Capture the cell that displays the provided text and extract its (X, Y) central coordinate. 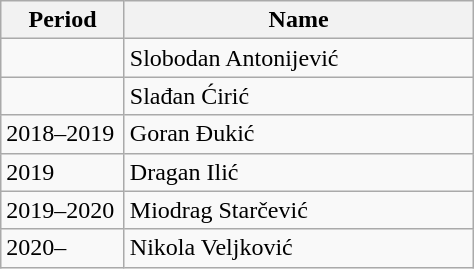
Slobodan Antonijević (298, 58)
Period (63, 20)
Name (298, 20)
2018–2019 (63, 134)
2020– (63, 248)
Dragan Ilić (298, 172)
2019–2020 (63, 210)
Nikola Veljković (298, 248)
Miodrag Starčević (298, 210)
Slađan Ćirić (298, 96)
Goran Đukić (298, 134)
2019 (63, 172)
